Provide the (x, y) coordinate of the cell's center where the given text is located.  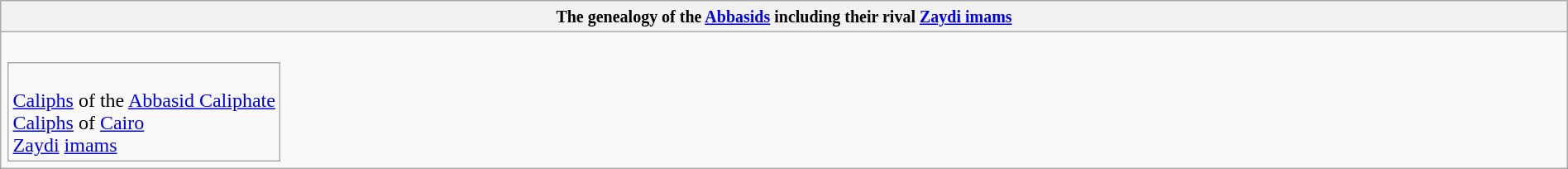
The genealogy of the Abbasids including their rival Zaydi imams (784, 17)
